Extract the [X, Y] coordinate from the center of the cell holding the provided text.  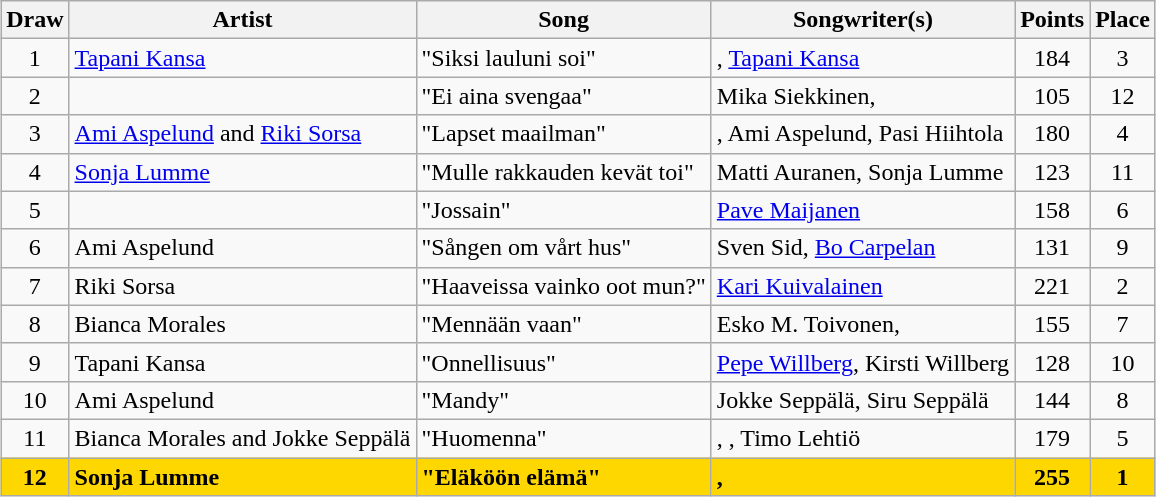
Kari Kuivalainen [862, 286]
Matti Auranen, Sonja Lumme [862, 172]
179 [1052, 438]
"Jossain" [564, 210]
Points [1052, 20]
Artist [242, 20]
105 [1052, 96]
"Huomenna" [564, 438]
144 [1052, 400]
Bianca Morales [242, 324]
"Mennään vaan" [564, 324]
"Haaveissa vainko oot mun?" [564, 286]
155 [1052, 324]
"Siksi lauluni soi" [564, 58]
131 [1052, 248]
Mika Siekkinen, [862, 96]
Jokke Seppälä, Siru Seppälä [862, 400]
, [862, 477]
123 [1052, 172]
, Tapani Kansa [862, 58]
158 [1052, 210]
Ami Aspelund and Riki Sorsa [242, 134]
128 [1052, 362]
"Lapset maailman" [564, 134]
Esko M. Toivonen, [862, 324]
"Eläköön elämä" [564, 477]
Draw [35, 20]
"Mandy" [564, 400]
Song [564, 20]
"Ei aina svengaa" [564, 96]
"Sången om vårt hus" [564, 248]
"Onnellisuus" [564, 362]
180 [1052, 134]
"Mulle rakkauden kevät toi" [564, 172]
255 [1052, 477]
Pave Maijanen [862, 210]
Place [1123, 20]
, , Timo Lehtiö [862, 438]
Sven Sid, Bo Carpelan [862, 248]
, Ami Aspelund, Pasi Hiihtola [862, 134]
Riki Sorsa [242, 286]
Pepe Willberg, Kirsti Willberg [862, 362]
Songwriter(s) [862, 20]
Bianca Morales and Jokke Seppälä [242, 438]
184 [1052, 58]
221 [1052, 286]
